Search for the cell housing the specified text and yield its (x, y) center coordinate. 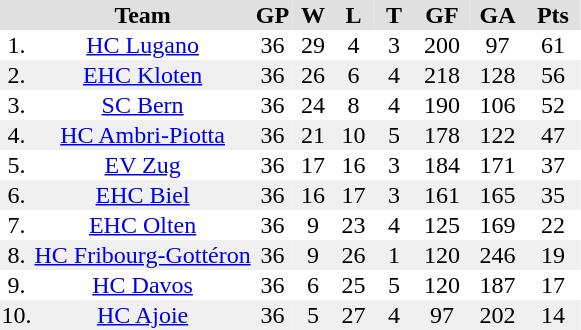
202 (498, 315)
200 (442, 45)
169 (498, 225)
10. (16, 315)
HC Ambri-Piotta (142, 135)
GA (498, 15)
22 (553, 225)
10 (353, 135)
125 (442, 225)
HC Ajoie (142, 315)
SC Bern (142, 105)
8. (16, 255)
21 (313, 135)
EHC Kloten (142, 75)
37 (553, 165)
GP (272, 15)
178 (442, 135)
EHC Olten (142, 225)
7. (16, 225)
128 (498, 75)
8 (353, 105)
Pts (553, 15)
246 (498, 255)
HC Davos (142, 285)
161 (442, 195)
25 (353, 285)
1 (394, 255)
6. (16, 195)
190 (442, 105)
27 (353, 315)
14 (553, 315)
29 (313, 45)
56 (553, 75)
52 (553, 105)
19 (553, 255)
106 (498, 105)
5. (16, 165)
171 (498, 165)
35 (553, 195)
2. (16, 75)
165 (498, 195)
1. (16, 45)
61 (553, 45)
218 (442, 75)
HC Lugano (142, 45)
3. (16, 105)
T (394, 15)
187 (498, 285)
W (313, 15)
23 (353, 225)
EV Zug (142, 165)
4. (16, 135)
24 (313, 105)
122 (498, 135)
9. (16, 285)
EHC Biel (142, 195)
GF (442, 15)
47 (553, 135)
184 (442, 165)
Team (142, 15)
HC Fribourg-Gottéron (142, 255)
L (353, 15)
